For the text-containing cell, return its midpoint in [X, Y] coordinate format. 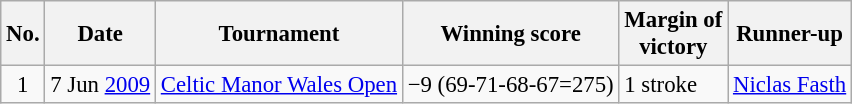
Tournament [278, 34]
7 Jun 2009 [100, 85]
−9 (69-71-68-67=275) [510, 85]
Margin ofvictory [674, 34]
Date [100, 34]
1 stroke [674, 85]
No. [23, 34]
Runner-up [790, 34]
1 [23, 85]
Winning score [510, 34]
Niclas Fasth [790, 85]
Celtic Manor Wales Open [278, 85]
